Locate the cell with the specified text and output its [X, Y] center coordinate. 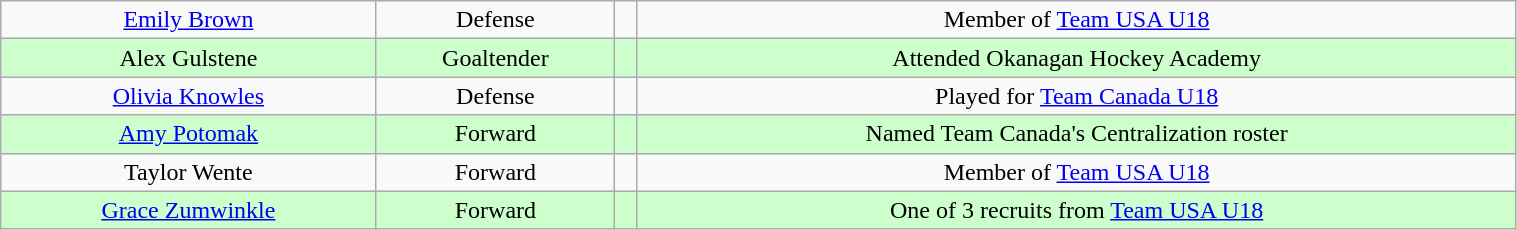
Grace Zumwinkle [188, 210]
Played for Team Canada U18 [1076, 96]
Olivia Knowles [188, 96]
Attended Okanagan Hockey Academy [1076, 58]
Named Team Canada's Centralization roster [1076, 134]
One of 3 recruits from Team USA U18 [1076, 210]
Alex Gulstene [188, 58]
Taylor Wente [188, 172]
Amy Potomak [188, 134]
Goaltender [496, 58]
Emily Brown [188, 20]
